Return the [X, Y] coordinate for the center point of the cell that contains the specified text.  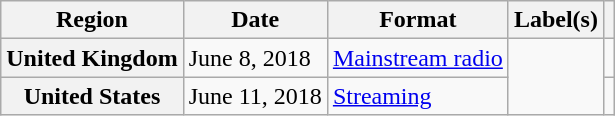
Label(s) [556, 20]
June 11, 2018 [255, 96]
United States [92, 96]
United Kingdom [92, 58]
June 8, 2018 [255, 58]
Region [92, 20]
Streaming [418, 96]
Format [418, 20]
Mainstream radio [418, 58]
Date [255, 20]
